Provide the [x, y] coordinate of the cell's center where the given text is located.  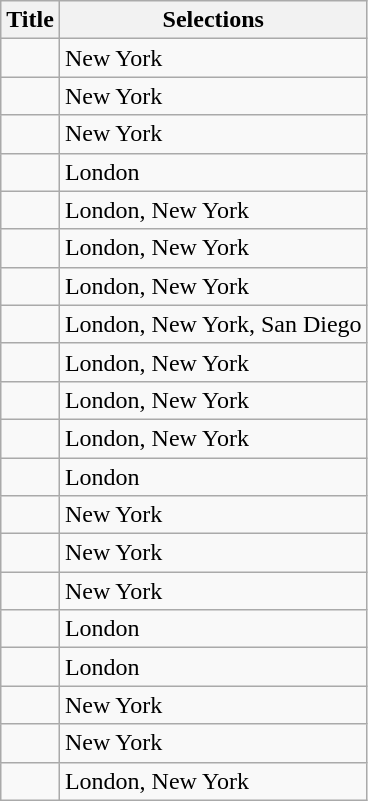
London, New York, San Diego [213, 324]
Title [30, 20]
Selections [213, 20]
